Identify which cell holds the provided text, then report its [x, y] central coordinate. 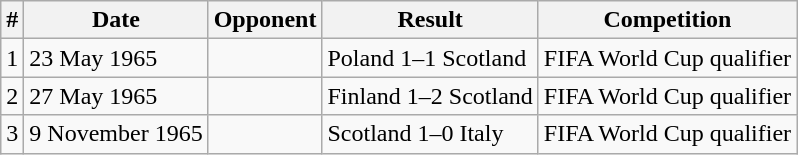
Scotland 1–0 Italy [430, 134]
Result [430, 20]
1 [12, 58]
2 [12, 96]
23 May 1965 [116, 58]
Date [116, 20]
3 [12, 134]
27 May 1965 [116, 96]
Opponent [265, 20]
# [12, 20]
9 November 1965 [116, 134]
Competition [667, 20]
Finland 1–2 Scotland [430, 96]
Poland 1–1 Scotland [430, 58]
